Find where the given text appears and provide that cell's center as [X, Y] coordinate. 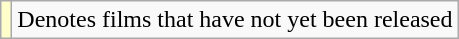
Denotes films that have not yet been released [235, 20]
